Return (x, y) of the center of cell containing provided text 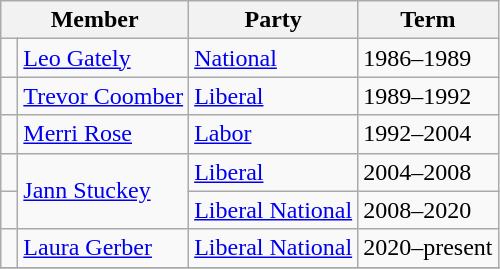
1986–1989 (428, 58)
1989–1992 (428, 96)
1992–2004 (428, 134)
Laura Gerber (104, 248)
Merri Rose (104, 134)
Trevor Coomber (104, 96)
National (274, 58)
2020–present (428, 248)
Jann Stuckey (104, 191)
Labor (274, 134)
Term (428, 20)
Leo Gately (104, 58)
Party (274, 20)
2004–2008 (428, 172)
Member (95, 20)
2008–2020 (428, 210)
